Return [x, y] of the center of cell containing provided text 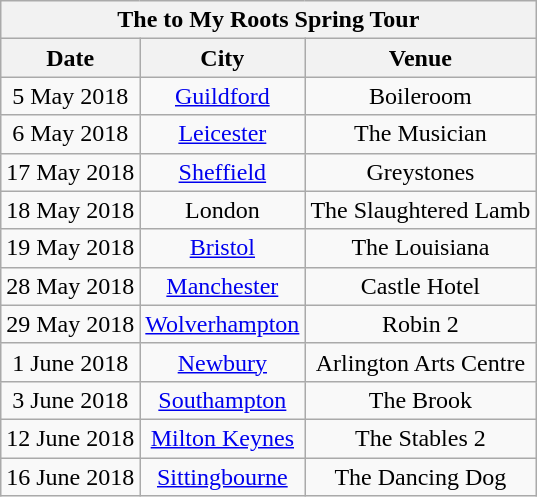
3 June 2018 [70, 400]
16 June 2018 [70, 477]
28 May 2018 [70, 286]
Guildford [222, 96]
London [222, 210]
Castle Hotel [420, 286]
The Brook [420, 400]
The Slaughtered Lamb [420, 210]
The Musician [420, 134]
6 May 2018 [70, 134]
Bristol [222, 248]
City [222, 58]
Leicester [222, 134]
The Louisiana [420, 248]
1 June 2018 [70, 362]
Newbury [222, 362]
5 May 2018 [70, 96]
Arlington Arts Centre [420, 362]
The Dancing Dog [420, 477]
18 May 2018 [70, 210]
Wolverhampton [222, 324]
Date [70, 58]
The Stables 2 [420, 438]
Milton Keynes [222, 438]
29 May 2018 [70, 324]
17 May 2018 [70, 172]
Venue [420, 58]
Boileroom [420, 96]
Robin 2 [420, 324]
The to My Roots Spring Tour [268, 20]
Sheffield [222, 172]
Sittingbourne [222, 477]
Southampton [222, 400]
12 June 2018 [70, 438]
Manchester [222, 286]
Greystones [420, 172]
19 May 2018 [70, 248]
